Return the (x, y) coordinate for the center point of the cell that contains the specified text.  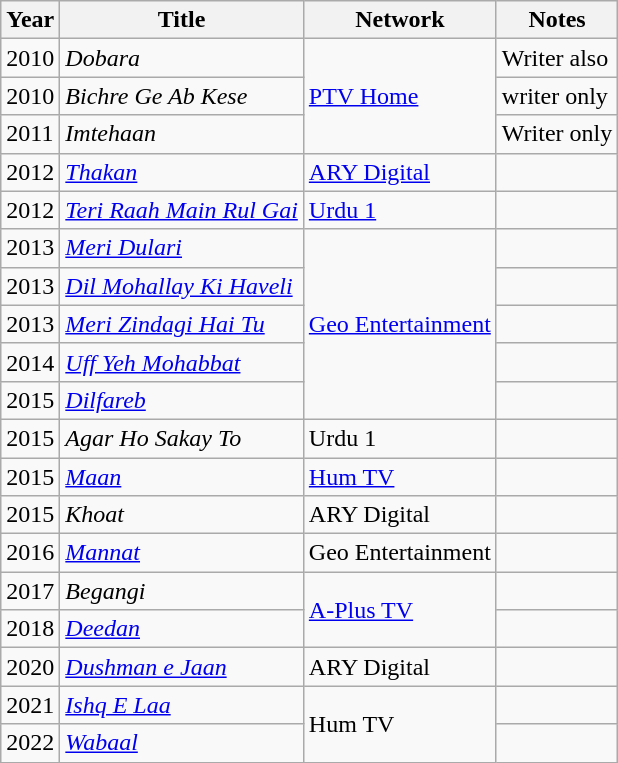
Dobara (182, 58)
2017 (30, 591)
Uff Yeh Mohabbat (182, 362)
Network (400, 20)
2021 (30, 705)
Ishq E Laa (182, 705)
Bichre Ge Ab Kese (182, 96)
Maan (182, 477)
Dushman e Jaan (182, 667)
Dil Mohallay Ki Haveli (182, 286)
Notes (556, 20)
Title (182, 20)
writer only (556, 96)
Dilfareb (182, 400)
Writer only (556, 134)
A-Plus TV (400, 610)
Mannat (182, 553)
Meri Dulari (182, 248)
Thakan (182, 172)
PTV Home (400, 96)
Khoat (182, 515)
Year (30, 20)
Writer also (556, 58)
2014 (30, 362)
Imtehaan (182, 134)
Agar Ho Sakay To (182, 438)
2011 (30, 134)
Meri Zindagi Hai Tu (182, 324)
2016 (30, 553)
2018 (30, 629)
Teri Raah Main Rul Gai (182, 210)
2022 (30, 743)
Wabaal (182, 743)
2020 (30, 667)
Begangi (182, 591)
Deedan (182, 629)
